Search for the cell housing the specified text and yield its (x, y) center coordinate. 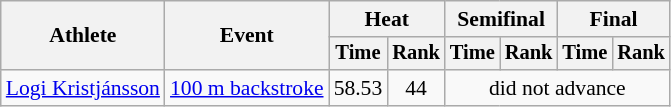
Athlete (83, 36)
Event (247, 36)
Final (613, 19)
Logi Kristjánsson (83, 88)
58.53 (358, 88)
did not advance (558, 88)
Semifinal (501, 19)
44 (416, 88)
100 m backstroke (247, 88)
Heat (387, 19)
